Return the [x, y] coordinate for the center point of the cell that contains the specified text.  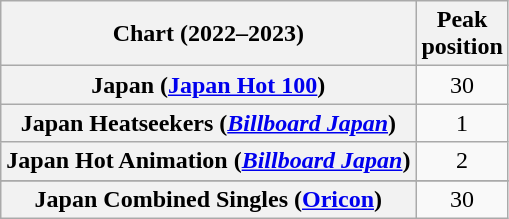
Japan Combined Singles (Oricon) [208, 199]
Peakposition [462, 34]
Japan (Japan Hot 100) [208, 85]
Japan Heatseekers (Billboard Japan) [208, 123]
1 [462, 123]
2 [462, 161]
Japan Hot Animation (Billboard Japan) [208, 161]
Chart (2022–2023) [208, 34]
